Extract the [x, y] coordinate from the center of the cell holding the provided text.  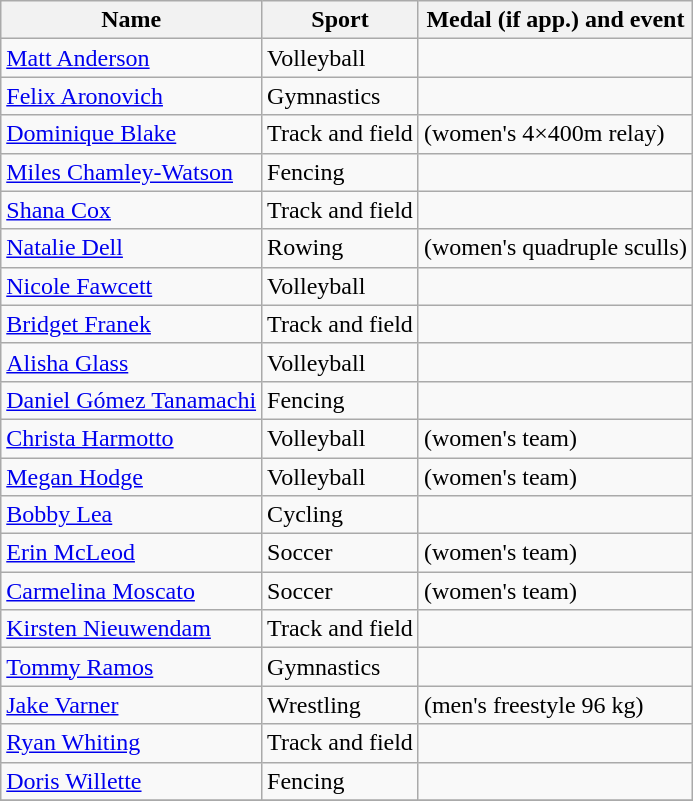
Dominique Blake [132, 134]
Nicole Fawcett [132, 286]
Erin McLeod [132, 553]
(men's freestyle 96 kg) [555, 705]
Megan Hodge [132, 477]
Matt Anderson [132, 58]
Name [132, 20]
Doris Willette [132, 781]
Bridget Franek [132, 324]
(women's quadruple sculls) [555, 248]
Alisha Glass [132, 362]
Christa Harmotto [132, 438]
Natalie Dell [132, 248]
Rowing [340, 248]
Kirsten Nieuwendam [132, 629]
Felix Aronovich [132, 96]
Sport [340, 20]
Daniel Gómez Tanamachi [132, 400]
Wrestling [340, 705]
(women's 4×400m relay) [555, 134]
Tommy Ramos [132, 667]
Jake Varner [132, 705]
Medal (if app.) and event [555, 20]
Miles Chamley-Watson [132, 172]
Ryan Whiting [132, 743]
Bobby Lea [132, 515]
Cycling [340, 515]
Shana Cox [132, 210]
Carmelina Moscato [132, 591]
